Determine the (X, Y) coordinate at the center of the cell enclosing the given text.  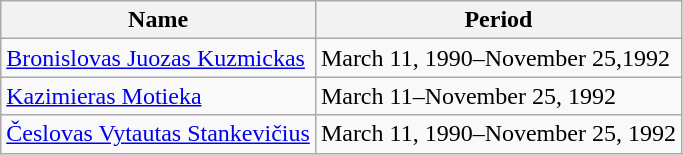
Period (498, 20)
Česlovas Vytautas Stankevičius (158, 134)
Kazimieras Motieka (158, 96)
Bronislovas Juozas Kuzmickas (158, 58)
March 11–November 25, 1992 (498, 96)
Name (158, 20)
March 11, 1990–November 25,1992 (498, 58)
March 11, 1990–November 25, 1992 (498, 134)
